Capture the cell that displays the provided text and extract its (x, y) central coordinate. 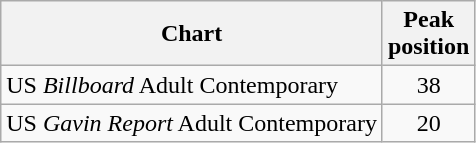
Peakposition (428, 34)
US Billboard Adult Contemporary (192, 85)
Chart (192, 34)
38 (428, 85)
US Gavin Report Adult Contemporary (192, 123)
20 (428, 123)
